For the text-containing cell, return its midpoint in [x, y] coordinate format. 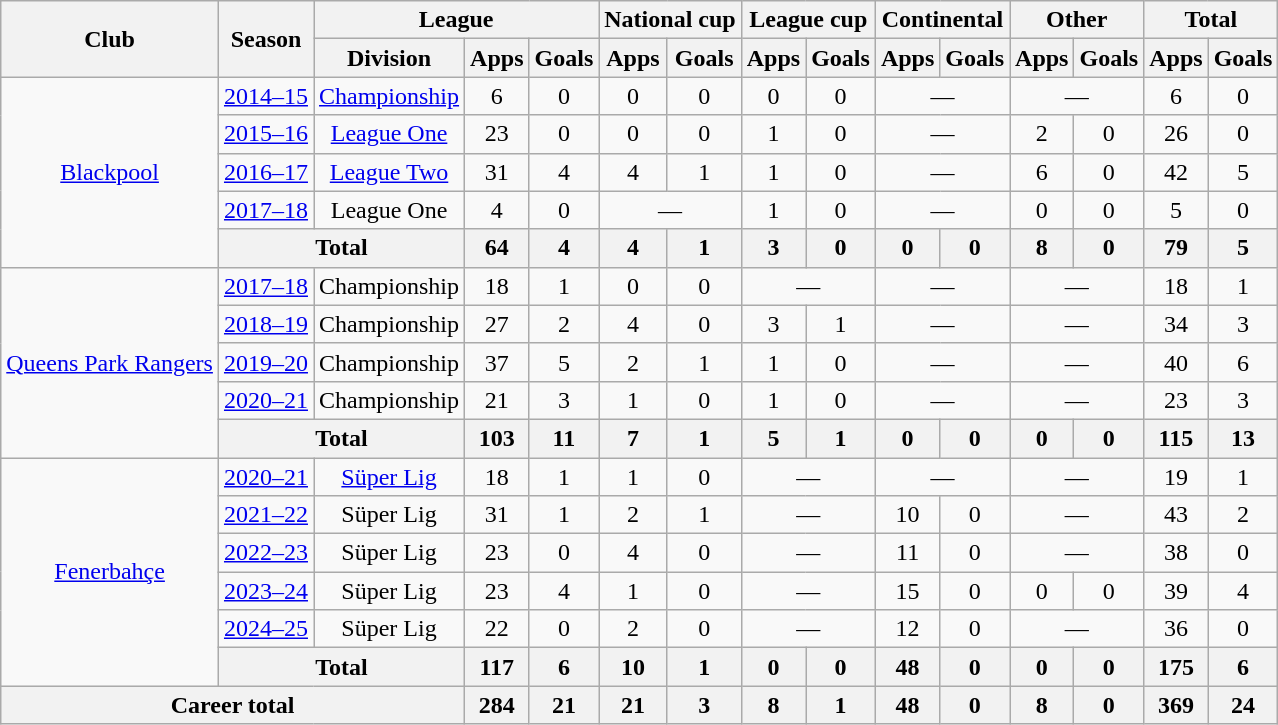
Continental [942, 20]
Career total [233, 705]
115 [1176, 438]
117 [497, 667]
Blackpool [110, 172]
2021–22 [266, 515]
2018–19 [266, 324]
2019–20 [266, 362]
37 [497, 362]
2023–24 [266, 591]
22 [497, 629]
39 [1176, 591]
7 [633, 438]
284 [497, 705]
175 [1176, 667]
National cup [670, 20]
40 [1176, 362]
369 [1176, 705]
15 [907, 591]
43 [1176, 515]
38 [1176, 553]
34 [1176, 324]
2024–25 [266, 629]
Season [266, 39]
42 [1176, 172]
2014–15 [266, 96]
2022–23 [266, 553]
26 [1176, 134]
24 [1243, 705]
2016–17 [266, 172]
League Two [390, 172]
64 [497, 248]
Fenerbahçe [110, 572]
2015–16 [266, 134]
Division [390, 58]
League cup [808, 20]
Other [1077, 20]
103 [497, 438]
79 [1176, 248]
36 [1176, 629]
19 [1176, 477]
27 [497, 324]
13 [1243, 438]
Club [110, 39]
League [456, 20]
12 [907, 629]
Queens Park Rangers [110, 362]
